Detect which cell encompasses the target text, then output its (X, Y) center coordinate. 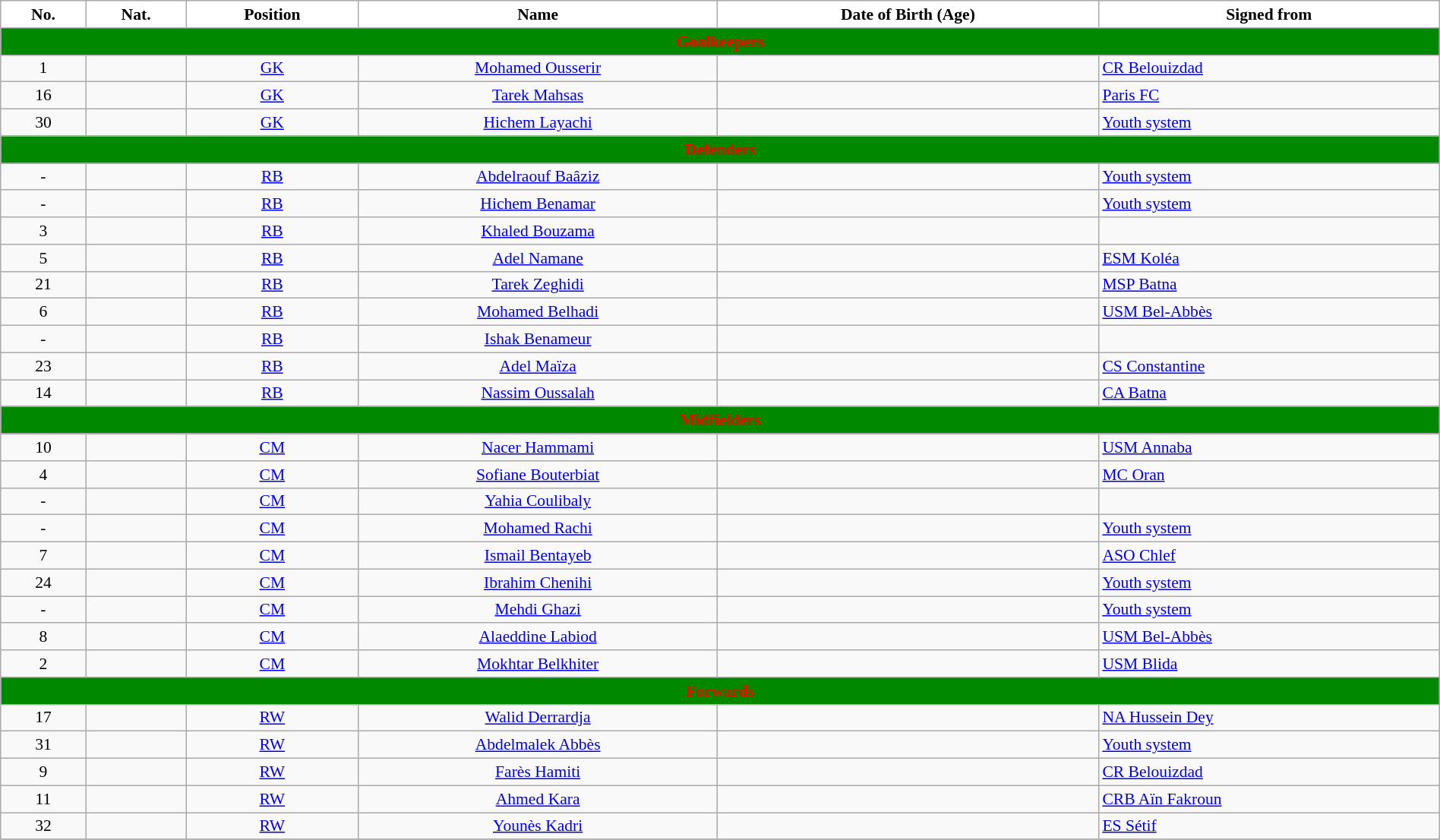
Ismail Bentayeb (538, 556)
Abdelmalek Abbès (538, 745)
Defenders (720, 150)
Forwards (720, 691)
Mohamed Ousserir (538, 68)
Mohamed Rachi (538, 529)
ASO Chlef (1268, 556)
Hichem Layachi (538, 123)
Sofiane Bouterbiat (538, 475)
Adel Namane (538, 258)
Adel Maïza (538, 366)
MC Oran (1268, 475)
Alaeddine Labiod (538, 637)
3 (43, 231)
Abdelraouf Baâziz (538, 177)
Paris FC (1268, 96)
9 (43, 772)
16 (43, 96)
Ahmed Kara (538, 799)
NA Hussein Dey (1268, 718)
14 (43, 393)
Nassim Oussalah (538, 393)
Name (538, 14)
Ibrahim Chenihi (538, 583)
No. (43, 14)
Mokhtar Belkhiter (538, 664)
USM Blida (1268, 664)
Nat. (136, 14)
Midfielders (720, 421)
30 (43, 123)
Farès Hamiti (538, 772)
CS Constantine (1268, 366)
4 (43, 475)
21 (43, 285)
CRB Aïn Fakroun (1268, 799)
11 (43, 799)
Walid Derrardja (538, 718)
MSP Batna (1268, 285)
Younès Kadri (538, 826)
23 (43, 366)
Date of Birth (Age) (908, 14)
5 (43, 258)
8 (43, 637)
2 (43, 664)
6 (43, 312)
Mohamed Belhadi (538, 312)
Khaled Bouzama (538, 231)
ESM Koléa (1268, 258)
Yahia Coulibaly (538, 501)
Mehdi Ghazi (538, 610)
Tarek Zeghidi (538, 285)
ES Sétif (1268, 826)
1 (43, 68)
USM Annaba (1268, 447)
7 (43, 556)
Signed from (1268, 14)
10 (43, 447)
32 (43, 826)
31 (43, 745)
24 (43, 583)
CA Batna (1268, 393)
Goalkeepers (720, 42)
Hichem Benamar (538, 204)
Position (272, 14)
17 (43, 718)
Tarek Mahsas (538, 96)
Nacer Hammami (538, 447)
Ishak Benameur (538, 339)
